Return the [x, y] coordinate for the center point of the cell that contains the specified text.  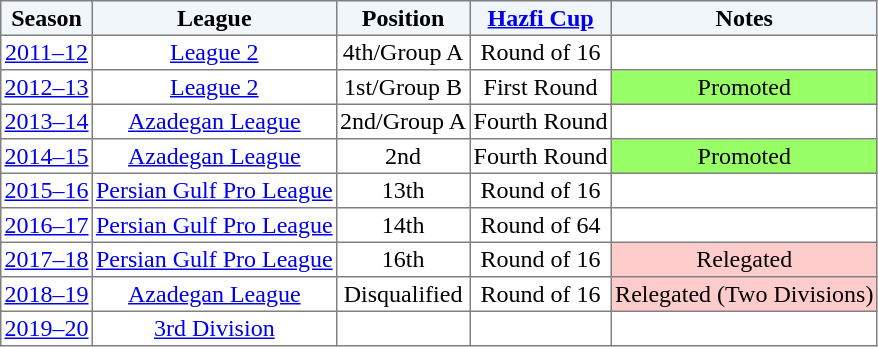
2017–18 [47, 259]
2nd [403, 156]
2015–16 [47, 190]
13th [403, 190]
2011–12 [47, 52]
Disqualified [403, 294]
2013–14 [47, 121]
Position [403, 18]
2014–15 [47, 156]
3rd Division [214, 328]
2nd/Group A [403, 121]
First Round [541, 87]
1st/Group B [403, 87]
Relegated [744, 259]
Round of 64 [541, 225]
Relegated (Two Divisions) [744, 294]
16th [403, 259]
2019–20 [47, 328]
League [214, 18]
2012–13 [47, 87]
Notes [744, 18]
Hazfi Cup [541, 18]
14th [403, 225]
Season [47, 18]
2018–19 [47, 294]
2016–17 [47, 225]
4th/Group A [403, 52]
